Determine the (X, Y) coordinate at the center of the cell enclosing the given text.  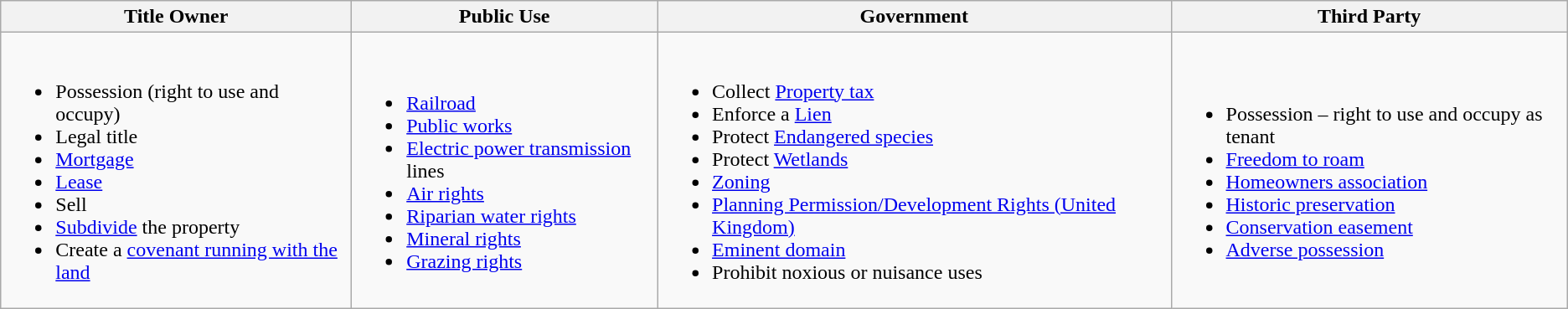
Third Party (1369, 17)
Title Owner (176, 17)
RailroadPublic worksElectric power transmission linesAir rightsRiparian water rightsMineral rightsGrazing rights (504, 171)
Government (915, 17)
Possession – right to use and occupy as tenantFreedom to roamHomeowners associationHistoric preservationConservation easementAdverse possession (1369, 171)
Possession (right to use and occupy)Legal titleMortgageLeaseSellSubdivide the propertyCreate a covenant running with the land (176, 171)
Public Use (504, 17)
